Provide the (x, y) coordinate of the cell's center where the given text is located.  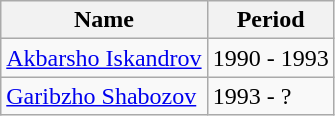
Name (104, 20)
Akbarsho Iskandrov (104, 58)
1990 - 1993 (270, 58)
Period (270, 20)
1993 - ? (270, 96)
Garibzho Shabozov (104, 96)
